Detect which cell encompasses the target text, then output its [X, Y] center coordinate. 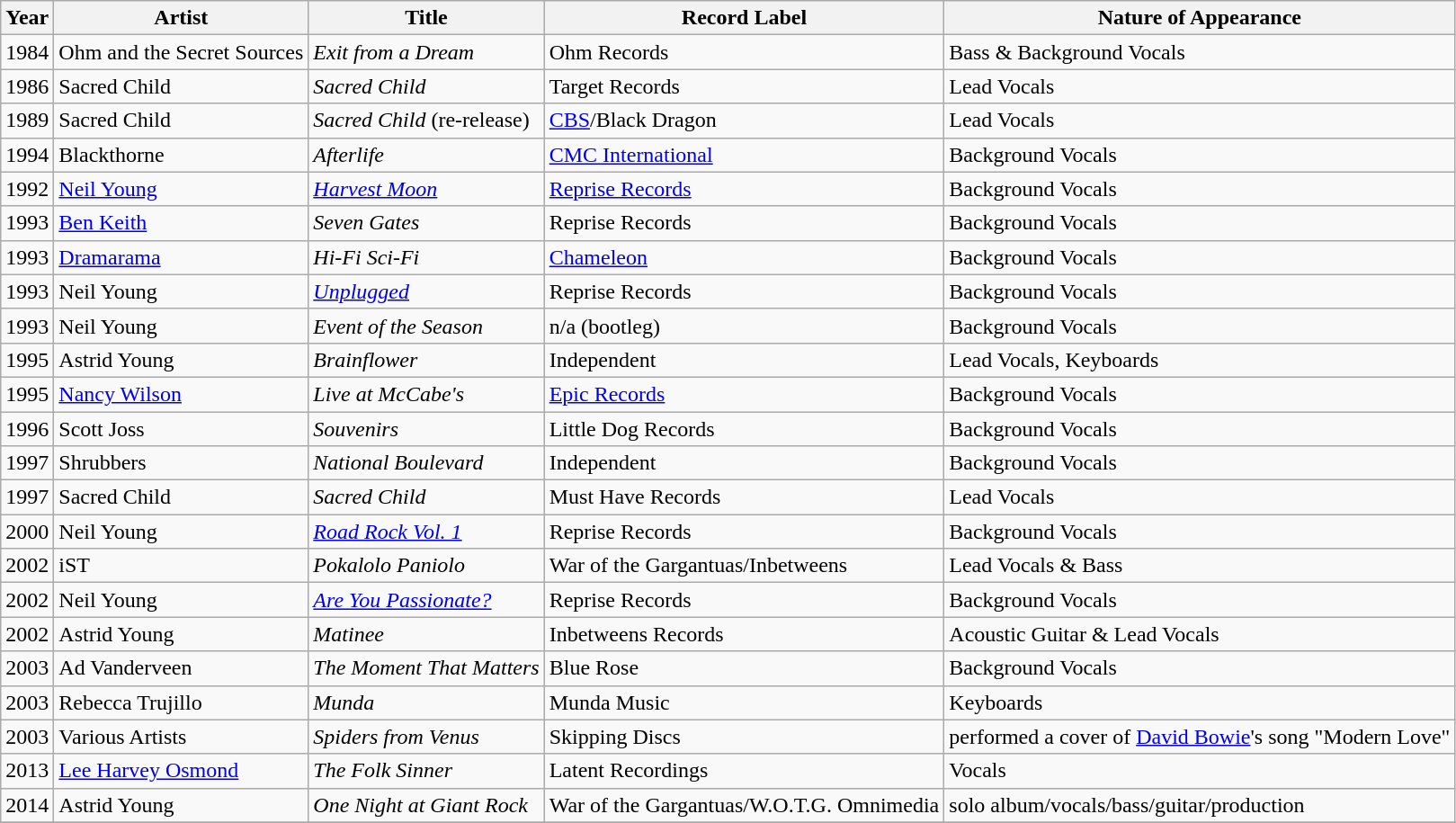
Munda [426, 702]
1989 [27, 121]
National Boulevard [426, 463]
Dramarama [182, 257]
The Moment That Matters [426, 668]
Latent Recordings [745, 771]
Souvenirs [426, 429]
Skipping Discs [745, 737]
Hi-Fi Sci-Fi [426, 257]
Blackthorne [182, 155]
1994 [27, 155]
Lead Vocals, Keyboards [1200, 360]
War of the Gargantuas/Inbetweens [745, 566]
The Folk Sinner [426, 771]
Rebecca Trujillo [182, 702]
Brainflower [426, 360]
Various Artists [182, 737]
1996 [27, 429]
Chameleon [745, 257]
Shrubbers [182, 463]
Record Label [745, 18]
CMC International [745, 155]
Ad Vanderveen [182, 668]
Vocals [1200, 771]
Target Records [745, 86]
Scott Joss [182, 429]
Sacred Child (re-release) [426, 121]
1984 [27, 52]
Acoustic Guitar & Lead Vocals [1200, 634]
Exit from a Dream [426, 52]
Nancy Wilson [182, 394]
1986 [27, 86]
2000 [27, 532]
Pokalolo Paniolo [426, 566]
Spiders from Venus [426, 737]
Title [426, 18]
CBS/Black Dragon [745, 121]
Year [27, 18]
One Night at Giant Rock [426, 805]
Blue Rose [745, 668]
2013 [27, 771]
Little Dog Records [745, 429]
Must Have Records [745, 497]
Artist [182, 18]
Lead Vocals & Bass [1200, 566]
Ohm Records [745, 52]
Munda Music [745, 702]
Ben Keith [182, 223]
Keyboards [1200, 702]
Lee Harvey Osmond [182, 771]
Inbetweens Records [745, 634]
Seven Gates [426, 223]
Road Rock Vol. 1 [426, 532]
Harvest Moon [426, 189]
iST [182, 566]
Ohm and the Secret Sources [182, 52]
n/a (bootleg) [745, 326]
Nature of Appearance [1200, 18]
Afterlife [426, 155]
Live at McCabe's [426, 394]
Event of the Season [426, 326]
Epic Records [745, 394]
Unplugged [426, 291]
Matinee [426, 634]
performed a cover of David Bowie's song "Modern Love" [1200, 737]
War of the Gargantuas/W.O.T.G. Omnimedia [745, 805]
2014 [27, 805]
solo album/vocals/bass/guitar/production [1200, 805]
Bass & Background Vocals [1200, 52]
1992 [27, 189]
Are You Passionate? [426, 600]
